Identify which cell holds the provided text, then report its [x, y] central coordinate. 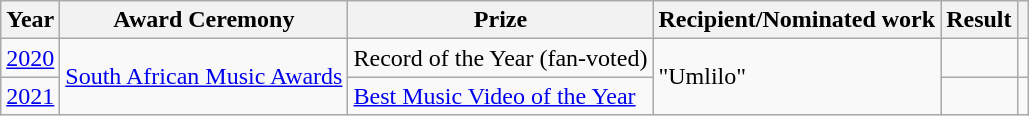
2021 [30, 96]
Best Music Video of the Year [500, 96]
Result [979, 20]
Year [30, 20]
Prize [500, 20]
"Umlilo" [797, 77]
Record of the Year (fan-voted) [500, 58]
Award Ceremony [204, 20]
2020 [30, 58]
Recipient/Nominated work [797, 20]
South African Music Awards [204, 77]
